Provide the (X, Y) coordinate of the cell's center where the given text is located.  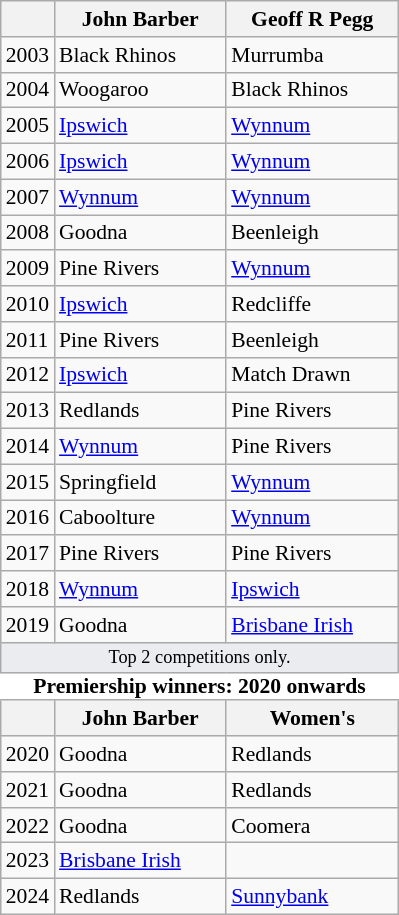
2003 (28, 55)
Redcliffe (312, 304)
2014 (28, 447)
2024 (28, 897)
2005 (28, 126)
2015 (28, 482)
Sunnybank (312, 897)
2017 (28, 554)
Geoff R Pegg (312, 19)
2010 (28, 304)
2007 (28, 197)
2023 (28, 861)
2008 (28, 233)
Match Drawn (312, 375)
2016 (28, 518)
2019 (28, 625)
2006 (28, 162)
2009 (28, 269)
Top 2 competitions only. (200, 658)
Premiership winners: 2020 onwards (200, 688)
2021 (28, 790)
2020 (28, 754)
2011 (28, 340)
2013 (28, 411)
2004 (28, 90)
Springfield (140, 482)
2012 (28, 375)
Murrumba (312, 55)
2022 (28, 826)
Caboolture (140, 518)
Woogaroo (140, 90)
Women's (312, 719)
2018 (28, 589)
Coomera (312, 826)
